Return the [X, Y] coordinate for the center point of the cell that contains the specified text.  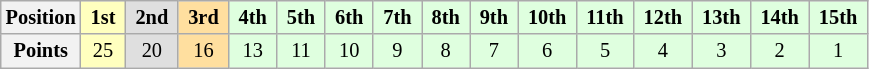
3 [721, 51]
16 [203, 51]
8 [446, 51]
6th [349, 17]
13 [253, 51]
10th [547, 17]
10 [349, 51]
11 [301, 51]
5 [604, 51]
8th [446, 17]
6 [547, 51]
4 [663, 51]
1st [104, 17]
4th [253, 17]
5th [301, 17]
7 [494, 51]
3rd [203, 17]
15th [838, 17]
9th [494, 17]
1 [838, 51]
2 [779, 51]
7th [397, 17]
Points [41, 51]
11th [604, 17]
2nd [152, 17]
25 [104, 51]
13th [721, 17]
Position [41, 17]
20 [152, 51]
12th [663, 17]
9 [397, 51]
14th [779, 17]
